Search for the cell housing the specified text and yield its [x, y] center coordinate. 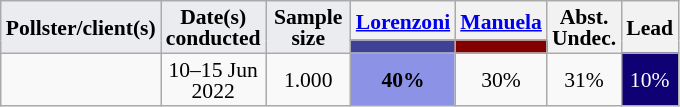
30% [501, 79]
Abst.Undec. [584, 27]
31% [584, 79]
10% [650, 79]
Pollster/client(s) [81, 27]
Manuela [501, 20]
40% [403, 79]
Lorenzoni [403, 20]
1.000 [308, 79]
Lead [650, 27]
Date(s)conducted [214, 27]
10–15 Jun 2022 [214, 79]
Sample size [308, 27]
